Locate the cell with the specified text and output its [X, Y] center coordinate. 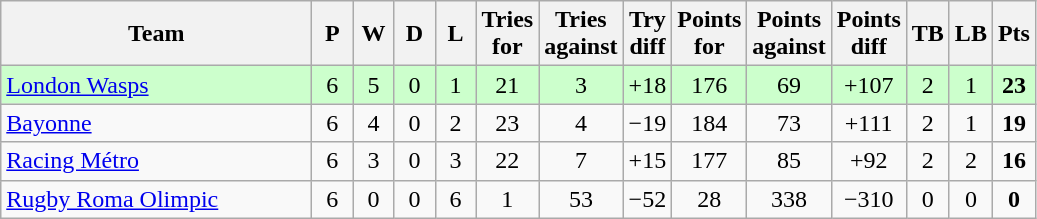
22 [508, 161]
Points diff [868, 34]
+92 [868, 161]
LB [970, 34]
Tries against [581, 34]
−19 [648, 123]
Tries for [508, 34]
Points for [710, 34]
D [414, 34]
Team [156, 34]
W [374, 34]
Try diff [648, 34]
177 [710, 161]
London Wasps [156, 85]
+18 [648, 85]
Bayonne [156, 123]
+107 [868, 85]
Pts [1014, 34]
Rugby Roma Olimpic [156, 199]
85 [789, 161]
19 [1014, 123]
Points against [789, 34]
5 [374, 85]
+15 [648, 161]
53 [581, 199]
Racing Métro [156, 161]
TB [928, 34]
7 [581, 161]
16 [1014, 161]
184 [710, 123]
L [456, 34]
+111 [868, 123]
−52 [648, 199]
21 [508, 85]
338 [789, 199]
28 [710, 199]
73 [789, 123]
69 [789, 85]
P [332, 34]
−310 [868, 199]
176 [710, 85]
